Extract the (X, Y) coordinate from the center of the cell holding the provided text.  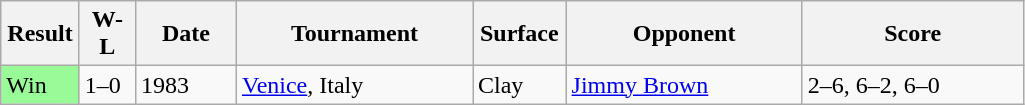
Venice, Italy (354, 85)
Date (186, 34)
Result (40, 34)
Tournament (354, 34)
Jimmy Brown (684, 85)
1983 (186, 85)
2–6, 6–2, 6–0 (912, 85)
Surface (519, 34)
Opponent (684, 34)
Win (40, 85)
Clay (519, 85)
1–0 (107, 85)
W-L (107, 34)
Score (912, 34)
